Scan for the cell matching the given text and deliver its (X, Y) coordinate at center. 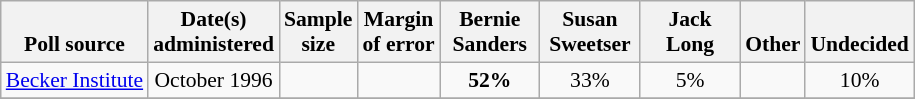
33% (590, 80)
October 1996 (214, 80)
BernieSanders (490, 32)
Poll source (74, 32)
5% (690, 80)
52% (490, 80)
JackLong (690, 32)
Other (772, 32)
Becker Institute (74, 80)
SusanSweetser (590, 32)
Date(s)administered (214, 32)
Undecided (859, 32)
Samplesize (318, 32)
Marginof error (398, 32)
10% (859, 80)
